Identify which cell holds the provided text, then report its [x, y] central coordinate. 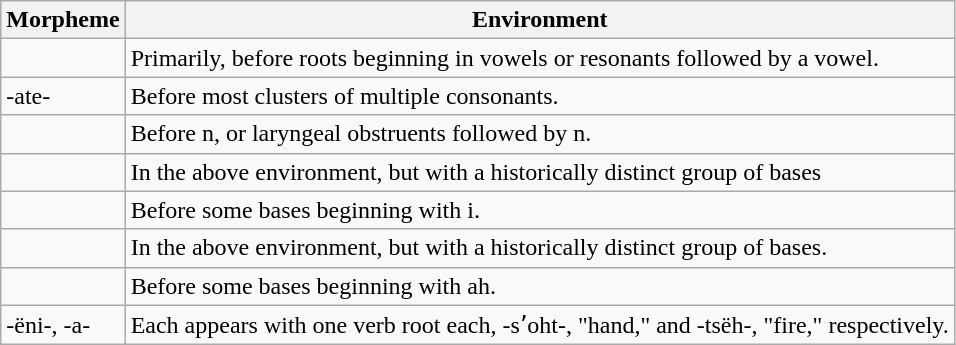
In the above environment, but with a historically distinct group of bases [540, 172]
Morpheme [63, 20]
-ëni-, -a- [63, 325]
Before n, or laryngeal obstruents followed by n. [540, 134]
Before some bases beginning with ah. [540, 286]
Before most clusters of multiple consonants. [540, 96]
Environment [540, 20]
Primarily, before roots beginning in vowels or resonants followed by a vowel. [540, 58]
Before some bases beginning with i. [540, 210]
In the above environment, but with a historically distinct group of bases. [540, 248]
Each appears with one verb root each, -sʼoht-, "hand," and -tsëh-, "fire," respectively. [540, 325]
-ate- [63, 96]
